Return the [x, y] coordinate for the center point of the cell that contains the specified text.  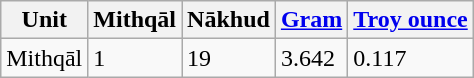
Nākhud [229, 20]
1 [135, 58]
Troy ounce [411, 20]
0.117 [411, 58]
Gram [311, 20]
3.642 [311, 58]
Unit [44, 20]
19 [229, 58]
